Extract the (X, Y) coordinate from the center of the cell holding the provided text.  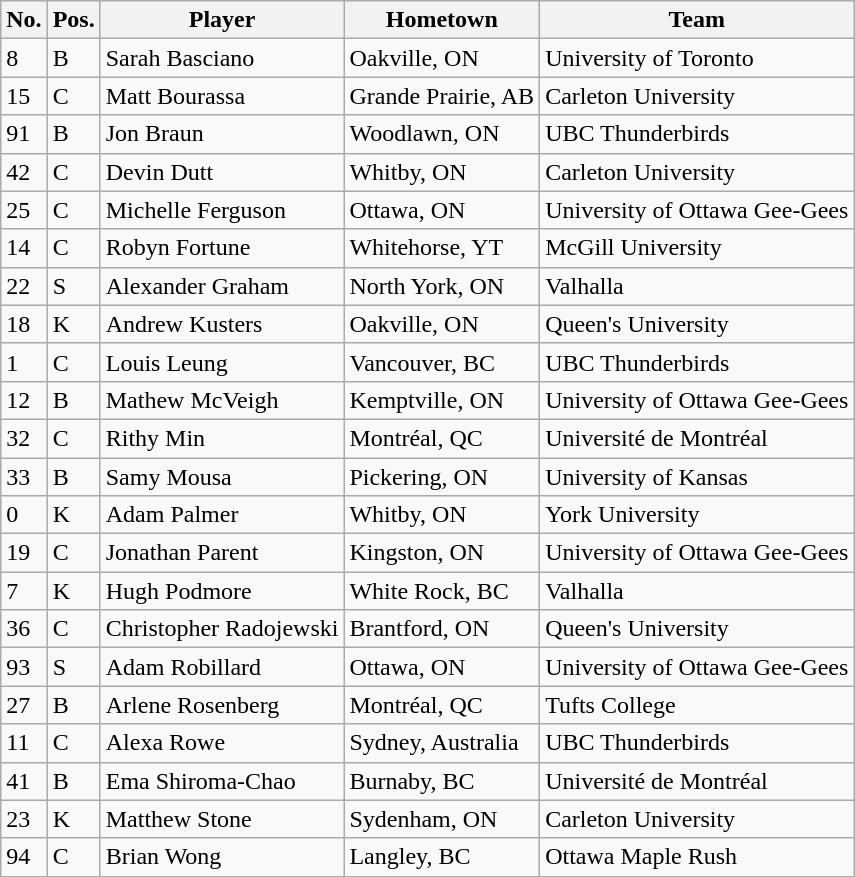
York University (697, 515)
Vancouver, BC (442, 362)
91 (24, 134)
Team (697, 20)
Matthew Stone (222, 819)
University of Toronto (697, 58)
Alexa Rowe (222, 743)
25 (24, 210)
Tufts College (697, 705)
North York, ON (442, 286)
Adam Palmer (222, 515)
Ema Shiroma-Chao (222, 781)
Burnaby, BC (442, 781)
Woodlawn, ON (442, 134)
0 (24, 515)
22 (24, 286)
27 (24, 705)
14 (24, 248)
36 (24, 629)
Alexander Graham (222, 286)
University of Kansas (697, 477)
Player (222, 20)
15 (24, 96)
Brantford, ON (442, 629)
Matt Bourassa (222, 96)
Brian Wong (222, 857)
Devin Dutt (222, 172)
Jon Braun (222, 134)
Pickering, ON (442, 477)
94 (24, 857)
18 (24, 324)
Hometown (442, 20)
Rithy Min (222, 438)
Kingston, ON (442, 553)
Samy Mousa (222, 477)
White Rock, BC (442, 591)
93 (24, 667)
No. (24, 20)
32 (24, 438)
33 (24, 477)
Andrew Kusters (222, 324)
Louis Leung (222, 362)
11 (24, 743)
42 (24, 172)
Sydney, Australia (442, 743)
Pos. (74, 20)
7 (24, 591)
Sydenham, ON (442, 819)
Whitehorse, YT (442, 248)
8 (24, 58)
19 (24, 553)
Grande Prairie, AB (442, 96)
12 (24, 400)
41 (24, 781)
McGill University (697, 248)
Ottawa Maple Rush (697, 857)
Hugh Podmore (222, 591)
Kemptville, ON (442, 400)
23 (24, 819)
Mathew McVeigh (222, 400)
Langley, BC (442, 857)
1 (24, 362)
Robyn Fortune (222, 248)
Christopher Radojewski (222, 629)
Arlene Rosenberg (222, 705)
Jonathan Parent (222, 553)
Sarah Basciano (222, 58)
Michelle Ferguson (222, 210)
Adam Robillard (222, 667)
